From the cell containing the given text, extract its center point as (X, Y) coordinate. 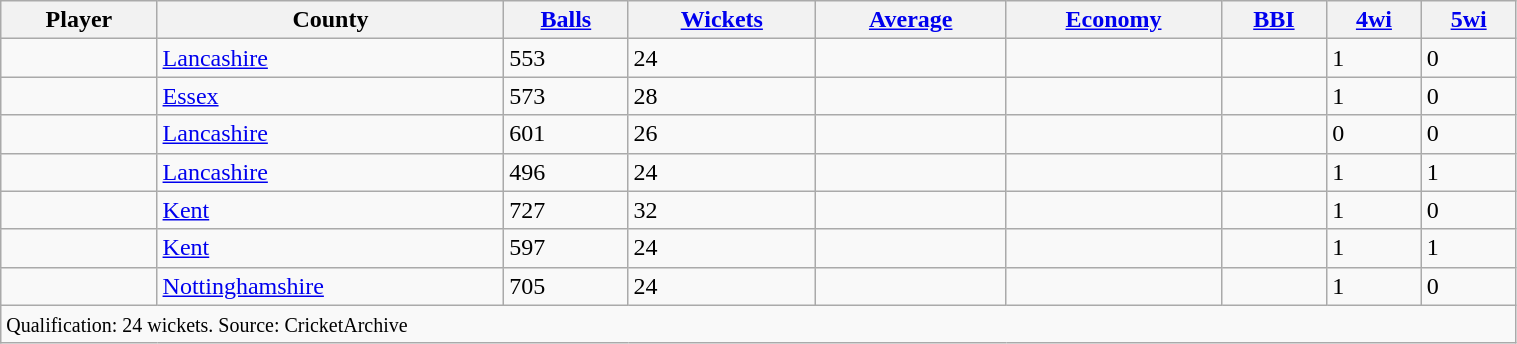
553 (566, 58)
County (330, 20)
4wi (1374, 20)
26 (722, 134)
496 (566, 172)
Qualification: 24 wickets. Source: CricketArchive (758, 324)
Economy (1114, 20)
BBI (1274, 20)
597 (566, 248)
Essex (330, 96)
Average (911, 20)
28 (722, 96)
601 (566, 134)
Nottinghamshire (330, 286)
5wi (1468, 20)
727 (566, 210)
705 (566, 286)
Wickets (722, 20)
Balls (566, 20)
573 (566, 96)
Player (79, 20)
32 (722, 210)
